Find where the given text appears and provide that cell's center as (X, Y) coordinate. 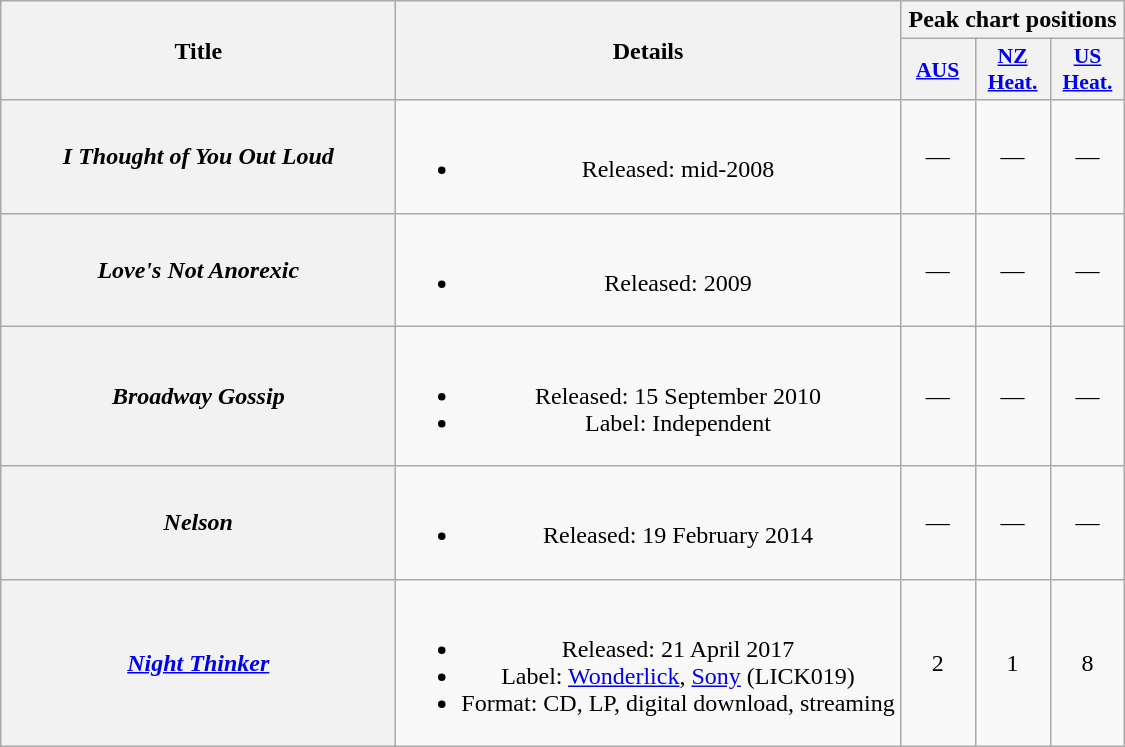
Released: mid-2008 (648, 156)
I Thought of You Out Loud (198, 156)
Broadway Gossip (198, 396)
2 (938, 662)
Released: 15 September 2010Label: Independent (648, 396)
Peak chart positions (1012, 20)
Released: 2009 (648, 270)
Details (648, 50)
1 (1012, 662)
8 (1088, 662)
Nelson (198, 522)
USHeat. (1088, 70)
Released: 19 February 2014 (648, 522)
AUS (938, 70)
Title (198, 50)
NZHeat. (1012, 70)
Night Thinker (198, 662)
Released: 21 April 2017Label: Wonderlick, Sony (LICK019)Format: CD, LP, digital download, streaming (648, 662)
Love's Not Anorexic (198, 270)
